Return the [x, y] coordinate for the center point of the cell that contains the specified text.  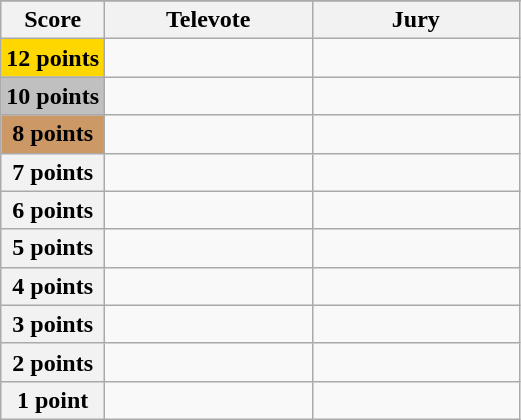
8 points [53, 134]
6 points [53, 210]
4 points [53, 286]
Jury [416, 20]
Score [53, 20]
1 point [53, 400]
5 points [53, 248]
3 points [53, 324]
12 points [53, 58]
7 points [53, 172]
10 points [53, 96]
Televote [209, 20]
2 points [53, 362]
